Pinpoint the cell where the given text exists, returning its [x, y] midpoint coordinate. 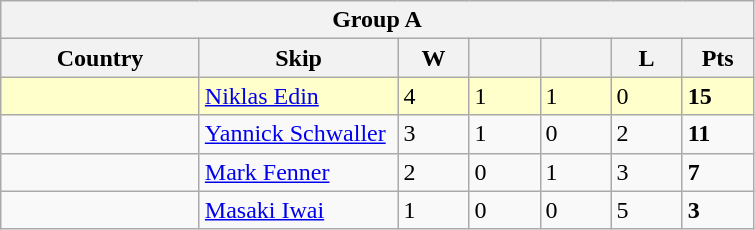
4 [434, 96]
Skip [298, 58]
5 [646, 210]
7 [718, 172]
W [434, 58]
11 [718, 134]
Country [100, 58]
15 [718, 96]
Niklas Edin [298, 96]
L [646, 58]
Yannick Schwaller [298, 134]
Pts [718, 58]
Group A [377, 20]
Masaki Iwai [298, 210]
Mark Fenner [298, 172]
